From the cell containing the given text, extract its center point as [X, Y] coordinate. 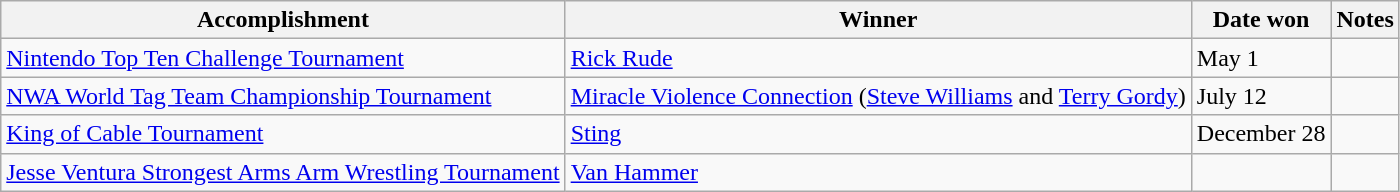
Accomplishment [283, 20]
Jesse Ventura Strongest Arms Arm Wrestling Tournament [283, 172]
July 12 [1261, 96]
Notes [1365, 20]
Rick Rude [878, 58]
May 1 [1261, 58]
NWA World Tag Team Championship Tournament [283, 96]
Miracle Violence Connection (Steve Williams and Terry Gordy) [878, 96]
King of Cable Tournament [283, 134]
Date won [1261, 20]
Sting [878, 134]
Nintendo Top Ten Challenge Tournament [283, 58]
Winner [878, 20]
December 28 [1261, 134]
Van Hammer [878, 172]
